Pinpoint the cell where the given text exists, returning its [X, Y] midpoint coordinate. 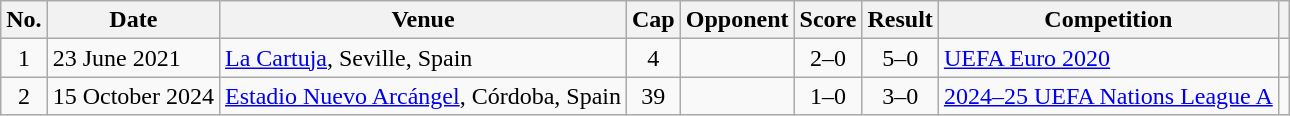
Venue [424, 20]
5–0 [900, 58]
15 October 2024 [133, 96]
2024–25 UEFA Nations League A [1108, 96]
No. [24, 20]
Date [133, 20]
3–0 [900, 96]
Opponent [737, 20]
Cap [654, 20]
UEFA Euro 2020 [1108, 58]
39 [654, 96]
Competition [1108, 20]
2 [24, 96]
La Cartuja, Seville, Spain [424, 58]
2–0 [828, 58]
4 [654, 58]
1–0 [828, 96]
1 [24, 58]
Result [900, 20]
Estadio Nuevo Arcángel, Córdoba, Spain [424, 96]
23 June 2021 [133, 58]
Score [828, 20]
